Return the [x, y] coordinate for the center point of the cell that contains the specified text.  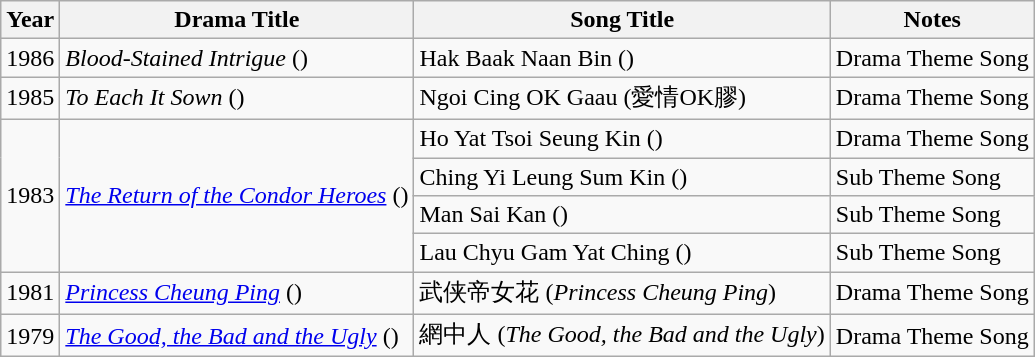
The Return of the Condor Heroes () [237, 195]
1985 [30, 98]
Notes [932, 20]
Ho Yat Tsoi Seung Kin () [622, 138]
1981 [30, 294]
Princess Cheung Ping () [237, 294]
Hak Baak Naan Bin () [622, 58]
網中人 (The Good, the Bad and the Ugly) [622, 336]
Ching Yi Leung Sum Kin () [622, 177]
Year [30, 20]
To Each It Sown () [237, 98]
武侠帝女花 (Princess Cheung Ping) [622, 294]
1986 [30, 58]
Song Title [622, 20]
Drama Title [237, 20]
The Good, the Bad and the Ugly () [237, 336]
1983 [30, 195]
Blood-Stained Intrigue () [237, 58]
1979 [30, 336]
Ngoi Cing OK Gaau (愛情OK膠) [622, 98]
Lau Chyu Gam Yat Ching () [622, 253]
Man Sai Kan () [622, 215]
